Pinpoint the cell where the given text exists, returning its (X, Y) midpoint coordinate. 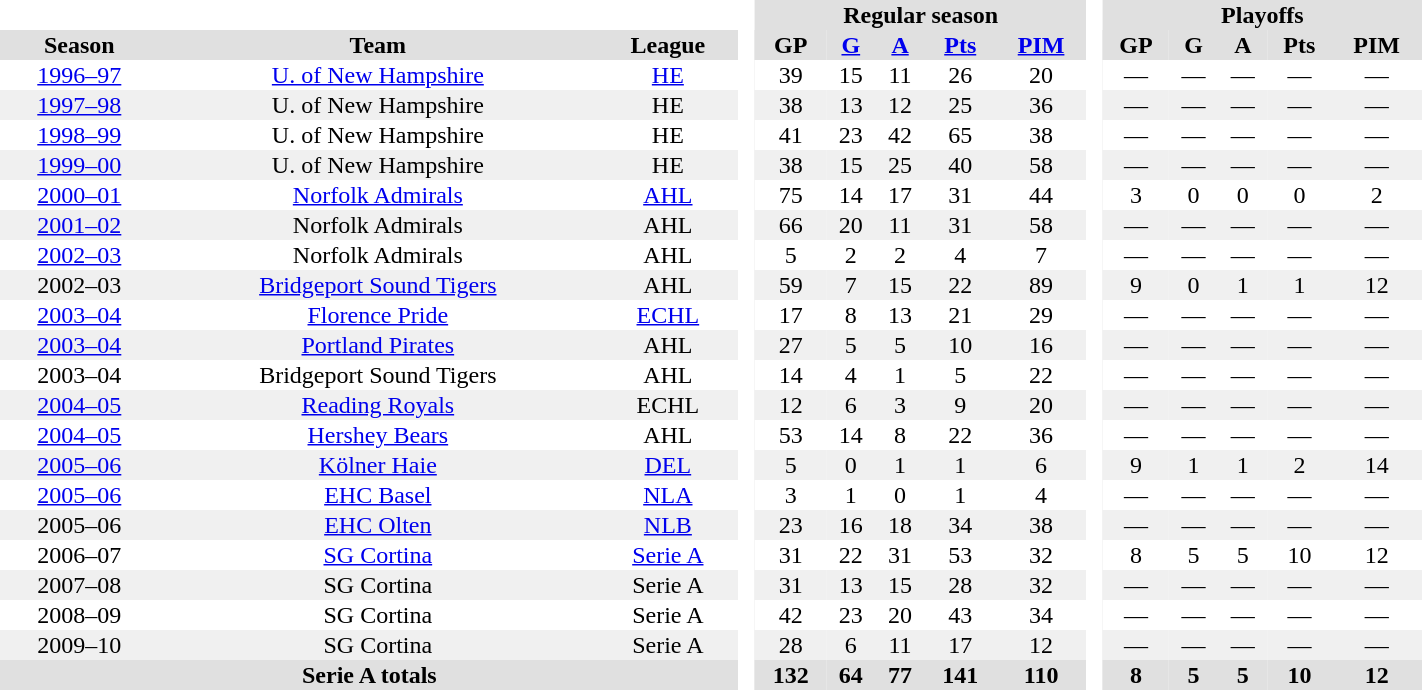
29 (1042, 315)
21 (960, 315)
EHC Olten (378, 525)
132 (790, 675)
66 (790, 225)
Season (80, 45)
89 (1042, 285)
2009–10 (80, 645)
59 (790, 285)
1996–97 (80, 75)
NLA (668, 495)
Reading Royals (378, 405)
2006–07 (80, 555)
EHC Basel (378, 495)
65 (960, 135)
44 (1042, 195)
110 (1042, 675)
141 (960, 675)
Serie A totals (370, 675)
2000–01 (80, 195)
2007–08 (80, 585)
75 (790, 195)
26 (960, 75)
43 (960, 615)
2008–09 (80, 615)
Florence Pride (378, 315)
DEL (668, 465)
39 (790, 75)
1997–98 (80, 105)
Kölner Haie (378, 465)
Hershey Bears (378, 435)
Portland Pirates (378, 345)
League (668, 45)
18 (900, 525)
1999–00 (80, 165)
Team (378, 45)
40 (960, 165)
77 (900, 675)
Regular season (920, 15)
27 (790, 345)
64 (850, 675)
NLB (668, 525)
2001–02 (80, 225)
41 (790, 135)
Playoffs (1262, 15)
1998–99 (80, 135)
